Output the (x, y) coordinate of the center of the cell containing the given text.  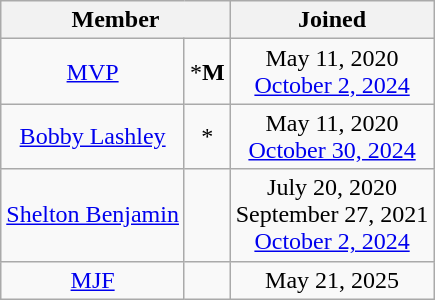
MJF (93, 280)
May 11, 2020 October 2, 2024 (332, 72)
May 11, 2020October 30, 2024 (332, 136)
MVP (93, 72)
Bobby Lashley (93, 136)
Joined (332, 20)
*M (207, 72)
* (207, 136)
Shelton Benjamin (93, 215)
May 21, 2025 (332, 280)
Member (116, 20)
July 20, 2020 September 27, 2021 October 2, 2024 (332, 215)
